Find where the given text appears and provide that cell's center as [x, y] coordinate. 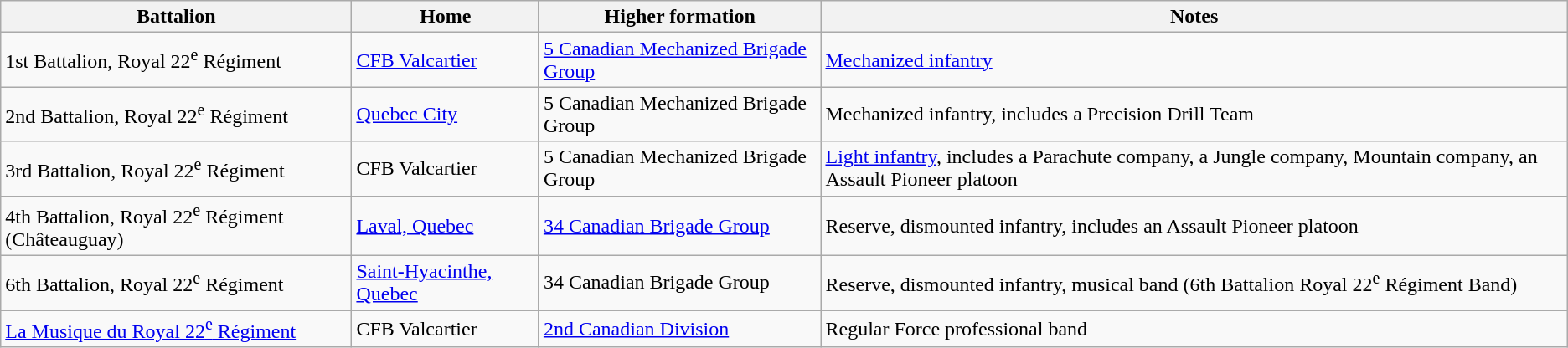
2nd Battalion, Royal 22e Régiment [176, 114]
3rd Battalion, Royal 22e Régiment [176, 169]
6th Battalion, Royal 22e Régiment [176, 283]
1st Battalion, Royal 22e Régiment [176, 60]
Reserve, dismounted infantry, musical band (6th Battalion Royal 22e Régiment Band) [1194, 283]
Home [446, 17]
2nd Canadian Division [680, 330]
Quebec City [446, 114]
Regular Force professional band [1194, 330]
Battalion [176, 17]
4th Battalion, Royal 22e Régiment (Châteauguay) [176, 226]
Higher formation [680, 17]
Light infantry, includes a Parachute company, a Jungle company, Mountain company, an Assault Pioneer platoon [1194, 169]
Notes [1194, 17]
Mechanized infantry [1194, 60]
Mechanized infantry, includes a Precision Drill Team [1194, 114]
Reserve, dismounted infantry, includes an Assault Pioneer platoon [1194, 226]
Saint-Hyacinthe, Quebec [446, 283]
La Musique du Royal 22e Régiment [176, 330]
Laval, Quebec [446, 226]
